Determine the (X, Y) coordinate at the center of the cell enclosing the given text.  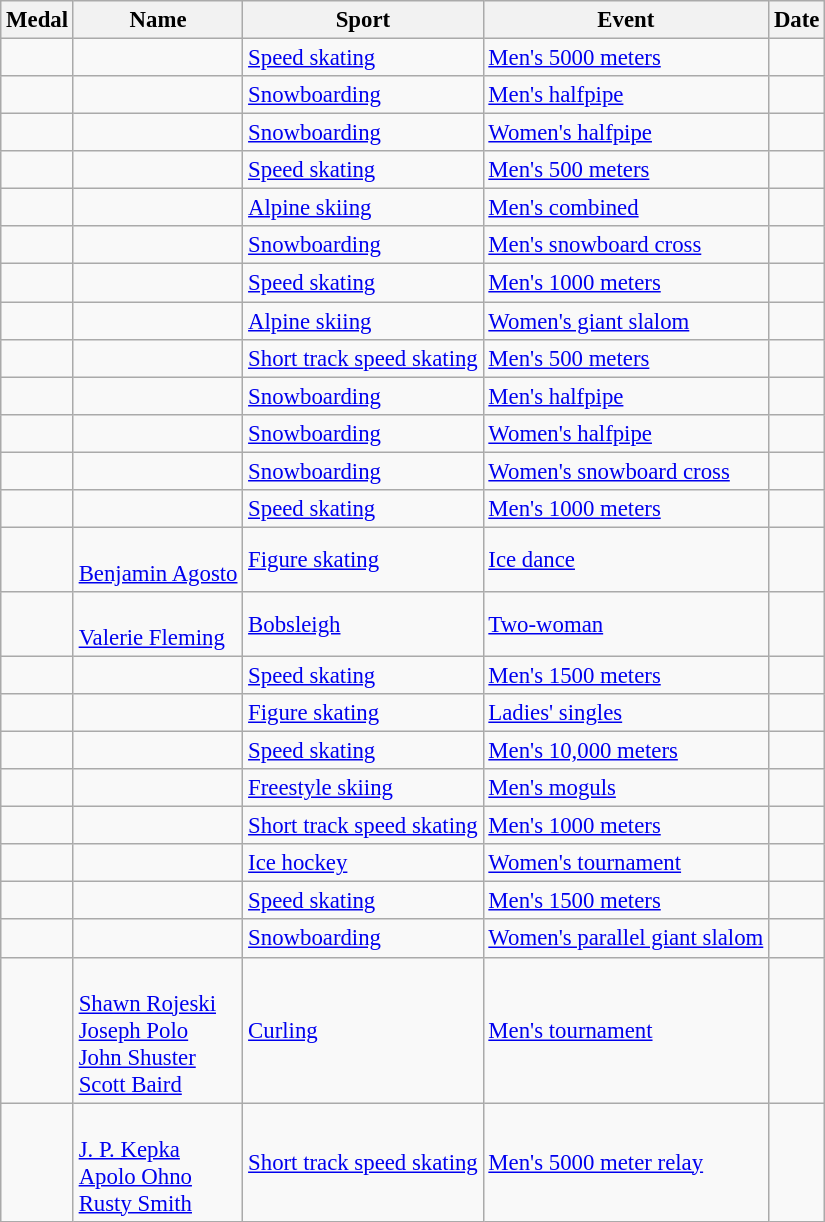
Women's giant slalom (626, 321)
Men's tournament (626, 1030)
Curling (363, 1030)
Men's 5000 meters (626, 58)
Men's combined (626, 208)
Name (158, 20)
Shawn RojeskiJoseph PoloJohn ShusterScott Baird (158, 1030)
Women's parallel giant slalom (626, 939)
Men's snowboard cross (626, 245)
Women's snowboard cross (626, 471)
Men's 5000 meter relay (626, 1162)
Valerie Fleming (158, 624)
Women's tournament (626, 863)
Freestyle skiing (363, 788)
J. P. KepkaApolo OhnoRusty Smith (158, 1162)
Ice dance (626, 560)
Bobsleigh (363, 624)
Event (626, 20)
Date (797, 20)
Men's 10,000 meters (626, 751)
Ice hockey (363, 863)
Benjamin Agosto (158, 560)
Sport (363, 20)
Two-woman (626, 624)
Men's moguls (626, 788)
Medal (38, 20)
Ladies' singles (626, 713)
